Pinpoint the cell where the given text exists, returning its [x, y] midpoint coordinate. 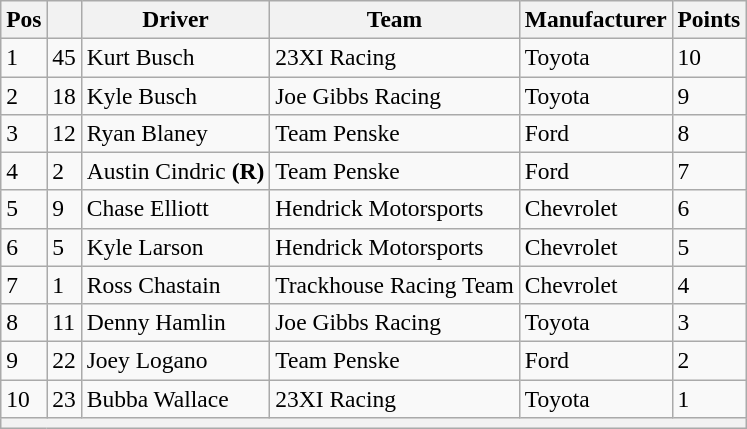
Points [709, 19]
Austin Cindric (R) [176, 171]
45 [64, 57]
18 [64, 95]
Manufacturer [596, 19]
Kurt Busch [176, 57]
12 [64, 133]
Ryan Blaney [176, 133]
Bubba Wallace [176, 398]
11 [64, 322]
Pos [24, 19]
Trackhouse Racing Team [394, 285]
Driver [176, 19]
23 [64, 398]
Denny Hamlin [176, 322]
Kyle Busch [176, 95]
Team [394, 19]
22 [64, 360]
Chase Elliott [176, 209]
Joey Logano [176, 360]
Ross Chastain [176, 285]
Kyle Larson [176, 247]
